Find where the given text appears and provide that cell's center as [x, y] coordinate. 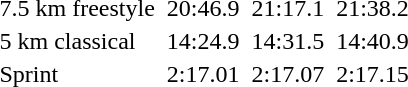
14:31.5 [288, 41]
14:24.9 [203, 41]
